Detect which cell encompasses the target text, then output its (X, Y) center coordinate. 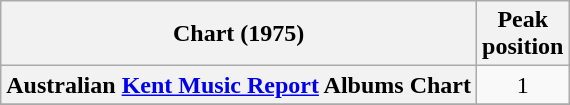
Chart (1975) (239, 34)
1 (523, 85)
Australian Kent Music Report Albums Chart (239, 85)
Peakposition (523, 34)
